From the cell containing the given text, extract its center point as [X, Y] coordinate. 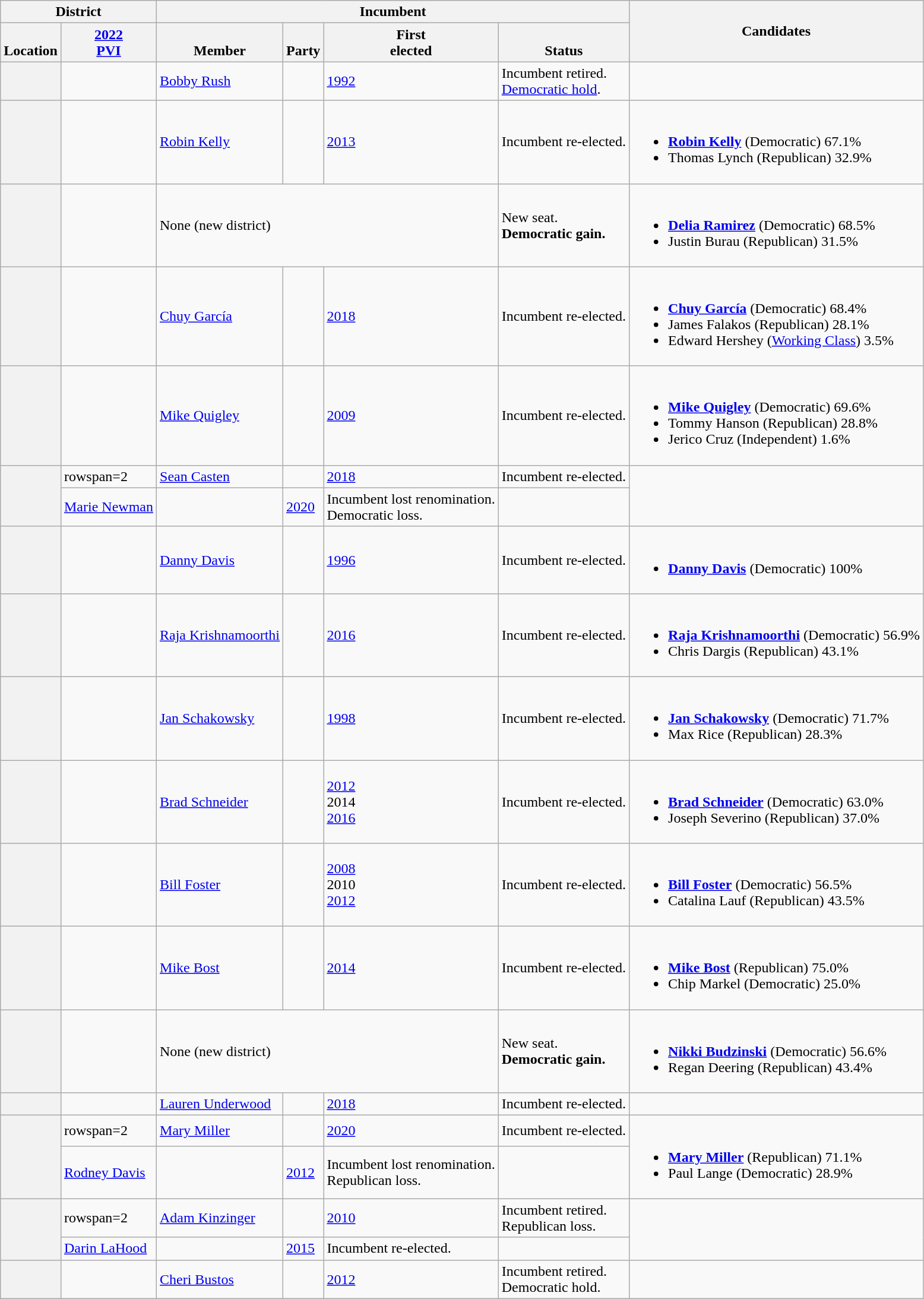
2015 [303, 1249]
Bobby Rush [220, 81]
Incumbent lost renomination.Democratic loss. [411, 507]
Mike Quigley (Democratic) 69.6%Tommy Hanson (Republican) 28.8%Jerico Cruz (Independent) 1.6% [777, 416]
Mike Bost [220, 968]
Lauren Underwood [220, 1104]
Incumbent retired.Republican loss. [564, 1218]
Darin LaHood [108, 1249]
Jan Schakowsky (Democratic) 71.7%Max Rice (Republican) 28.3% [777, 718]
Mary Miller [220, 1131]
Adam Kinzinger [220, 1218]
Mike Quigley [220, 416]
District [78, 12]
Bill Foster (Democratic) 56.5%Catalina Lauf (Republican) 43.5% [777, 885]
1998 [411, 718]
Incumbent lost renomination.Republican loss. [411, 1172]
1996 [411, 560]
Brad Schneider (Democratic) 63.0%Joseph Severino (Republican) 37.0% [777, 802]
Robin Kelly [220, 142]
2013 [411, 142]
Danny Davis [220, 560]
Raja Krishnamoorthi [220, 635]
Brad Schneider [220, 802]
Mike Bost (Republican) 75.0%Chip Markel (Democratic) 25.0% [777, 968]
Robin Kelly (Democratic) 67.1%Thomas Lynch (Republican) 32.9% [777, 142]
2009 [411, 416]
2016 [411, 635]
Rodney Davis [108, 1172]
Chuy García [220, 316]
Location [31, 43]
Party [303, 43]
Member [220, 43]
Sean Casten [220, 476]
Danny Davis (Democratic) 100% [777, 560]
Chuy García (Democratic) 68.4%James Falakos (Republican) 28.1%Edward Hershey (Working Class) 3.5% [777, 316]
2008 2010 2012 [411, 885]
Cheri Bustos [220, 1279]
2014 [411, 968]
Nikki Budzinski (Democratic) 56.6%Regan Deering (Republican) 43.4% [777, 1051]
1992 [411, 81]
Bill Foster [220, 885]
2022PVI [108, 43]
2010 [411, 1218]
Candidates [777, 31]
Delia Ramirez (Democratic) 68.5%Justin Burau (Republican) 31.5% [777, 225]
20122014 2016 [411, 802]
Firstelected [411, 43]
Raja Krishnamoorthi (Democratic) 56.9%Chris Dargis (Republican) 43.1% [777, 635]
Jan Schakowsky [220, 718]
Status [564, 43]
Mary Miller (Republican) 71.1%Paul Lange (Democratic) 28.9% [777, 1157]
Incumbent [393, 12]
Marie Newman [108, 507]
